Search for the cell housing the specified text and yield its (X, Y) center coordinate. 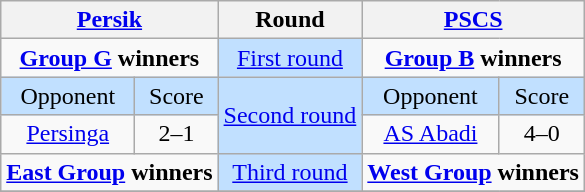
Persik (110, 20)
AS Abadi (430, 134)
West Group winners (474, 172)
First round (290, 58)
Group G winners (110, 58)
4–0 (542, 134)
Group B winners (474, 58)
PSCS (474, 20)
Persinga (68, 134)
East Group winners (110, 172)
Third round (290, 172)
Round (290, 20)
2–1 (176, 134)
Second round (290, 115)
